Search for the cell housing the specified text and yield its [x, y] center coordinate. 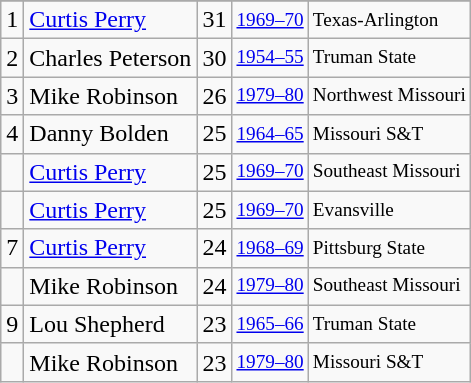
9 [12, 324]
26 [214, 96]
1965–66 [270, 324]
Northwest Missouri [389, 96]
Lou Shepherd [110, 324]
Danny Bolden [110, 134]
7 [12, 248]
1954–55 [270, 58]
Evansville [389, 210]
3 [12, 96]
30 [214, 58]
Pittsburg State [389, 248]
31 [214, 20]
1964–65 [270, 134]
Charles Peterson [110, 58]
1968–69 [270, 248]
Texas-Arlington [389, 20]
2 [12, 58]
1 [12, 20]
4 [12, 134]
